Extract the (X, Y) coordinate from the center of the cell holding the provided text.  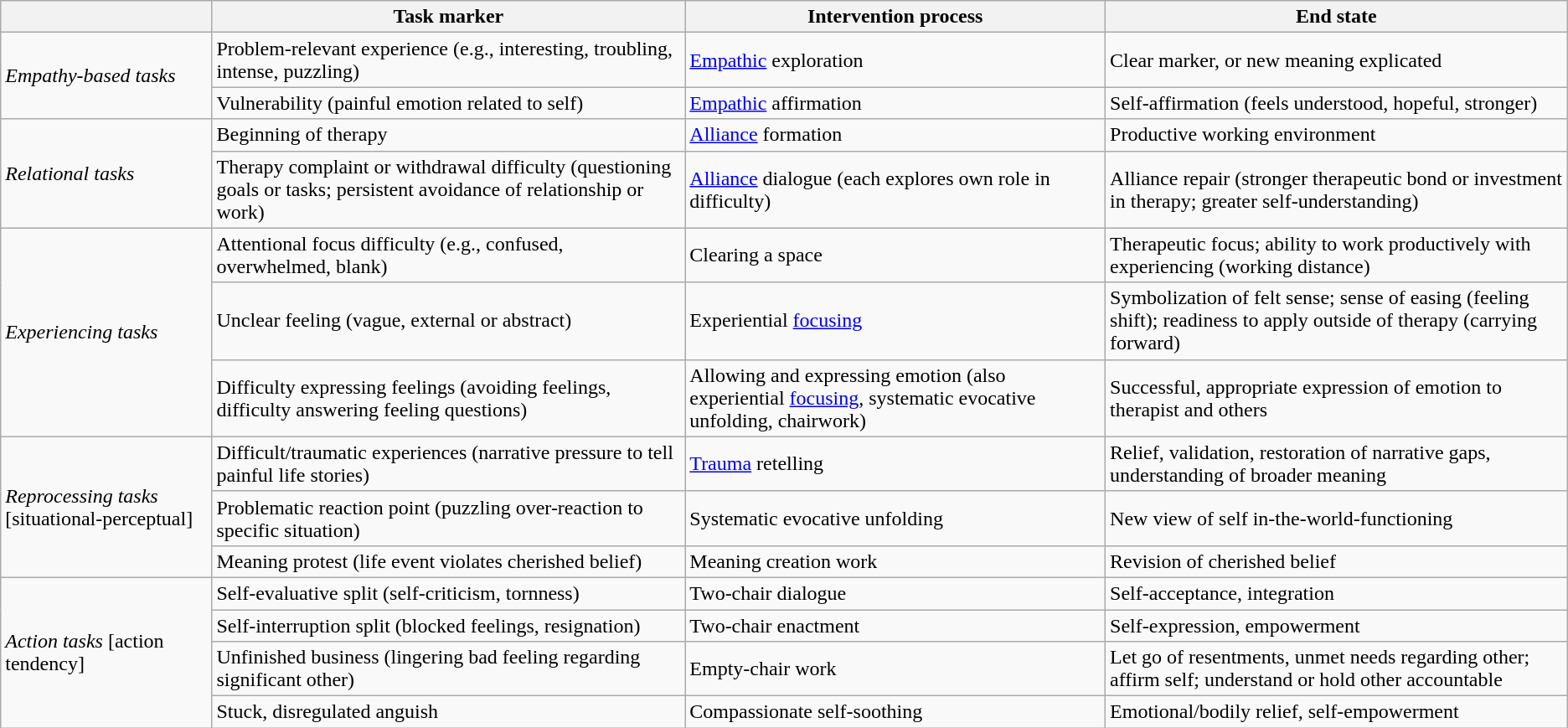
Relief, validation, restoration of narrative gaps, understanding of broader meaning (1337, 464)
Empathy-based tasks (106, 75)
Difficult/traumatic experiences (narrative pressure to tell painful life stories) (449, 464)
Meaning protest (life event violates cherished belief) (449, 561)
Clearing a space (895, 255)
Empty-chair work (895, 669)
Relational tasks (106, 173)
Self-evaluative split (self-criticism, tornness) (449, 593)
Difficulty expressing feelings (avoiding feelings, difficulty answering feeling questions) (449, 398)
Vulnerability (painful emotion related to self) (449, 103)
Task marker (449, 17)
Emotional/bodily relief, self-empowerment (1337, 712)
Alliance dialogue (each explores own role in difficulty) (895, 189)
Revision of cherished belief (1337, 561)
Unclear feeling (vague, external or abstract) (449, 321)
Meaning creation work (895, 561)
Experiencing tasks (106, 332)
Beginning of therapy (449, 135)
Empathic affirmation (895, 103)
Stuck, disregulated anguish (449, 712)
Allowing and expressing emotion (also experiential focusing, systematic evocative unfolding, chairwork) (895, 398)
Productive working environment (1337, 135)
End state (1337, 17)
Intervention process (895, 17)
Systematic evocative unfolding (895, 518)
Alliance formation (895, 135)
New view of self in-the-world-functioning (1337, 518)
Attentional focus difficulty (e.g., confused, overwhelmed, blank) (449, 255)
Therapy complaint or withdrawal difficulty (questioning goals or tasks; persistent avoidance of relationship or work) (449, 189)
Symbolization of felt sense; sense of easing (feeling shift); readiness to apply outside of therapy (carrying forward) (1337, 321)
Two-chair dialogue (895, 593)
Two-chair enactment (895, 626)
Action tasks [action tendency] (106, 652)
Trauma retelling (895, 464)
Problematic reaction point (puzzling over-reaction to specific situation) (449, 518)
Reprocessing tasks [situational-perceptual] (106, 507)
Self-expression, empowerment (1337, 626)
Alliance repair (stronger therapeutic bond or investment in therapy; greater self-understanding) (1337, 189)
Empathic exploration (895, 60)
Successful, appropriate expression of emotion to therapist and others (1337, 398)
Problem-relevant experience (e.g., interesting, troubling, intense, puzzling) (449, 60)
Therapeutic focus; ability to work productively with experiencing (working distance) (1337, 255)
Unfinished business (lingering bad feeling regarding significant other) (449, 669)
Let go of resentments, unmet needs regarding other; affirm self; understand or hold other accountable (1337, 669)
Self-acceptance, integration (1337, 593)
Experiential focusing (895, 321)
Self-interruption split (blocked feelings, resignation) (449, 626)
Self-affirmation (feels understood, hopeful, stronger) (1337, 103)
Compassionate self-soothing (895, 712)
Clear marker, or new meaning explicated (1337, 60)
